Provide the [x, y] coordinate of the cell's center where the given text is located.  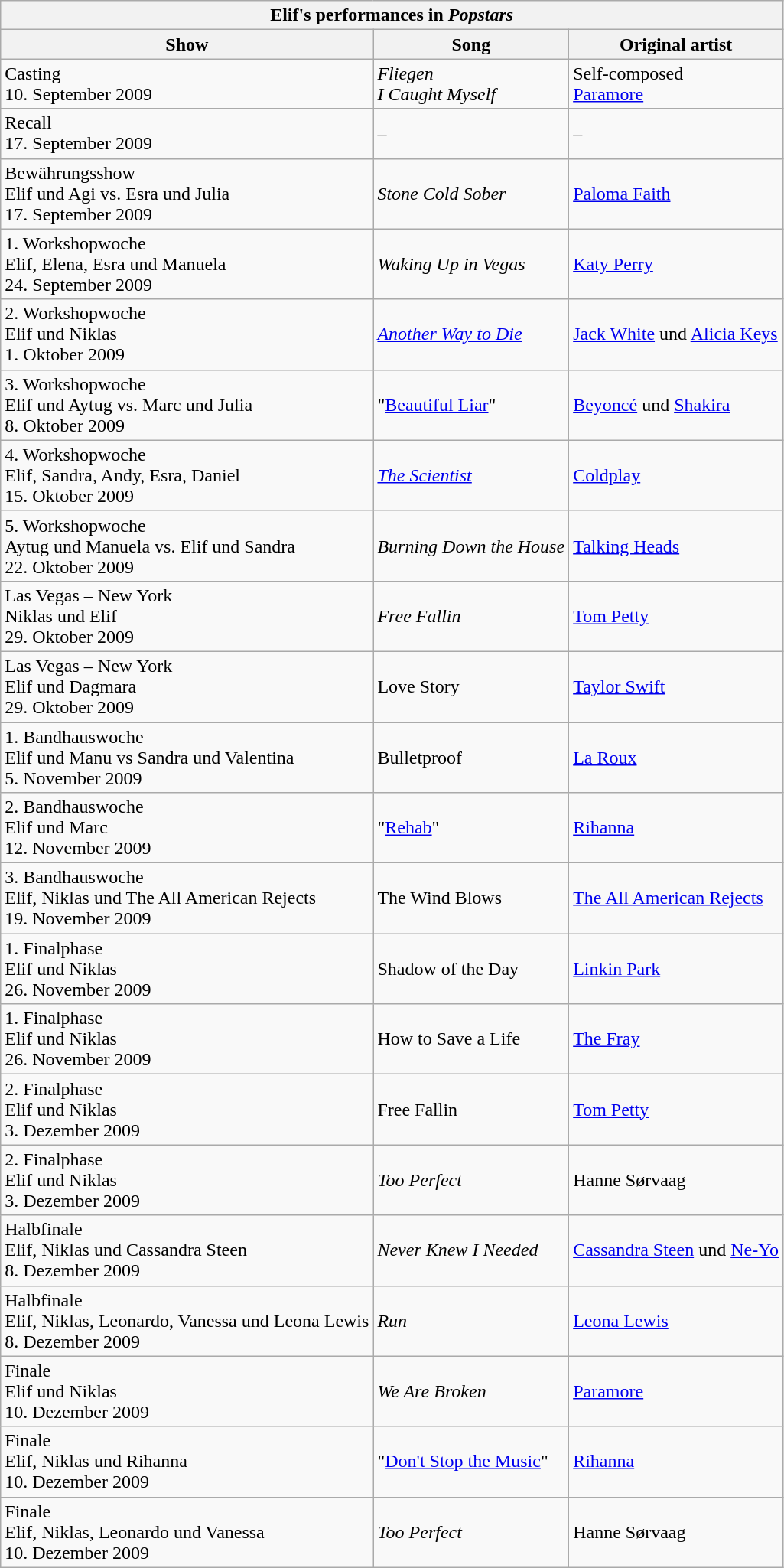
Show [187, 44]
Self-composed Paramore [676, 84]
Paloma Faith [676, 194]
3. Bandhauswoche Elif, Niklas und The All American Rejects 19. November 2009 [187, 898]
The Scientist [471, 475]
Love Story [471, 686]
Beyoncé und Shakira [676, 405]
Taylor Swift [676, 686]
2. Bandhauswoche Elif und Marc12. November 2009 [187, 828]
Song [471, 44]
Finale Elif, Niklas, Leonardo und Vanessa10. Dezember 2009 [187, 1532]
"Beautiful Liar" [471, 405]
4. Workshopwoche Elif, Sandra, Andy, Esra, Daniel15. Oktober 2009 [187, 475]
Halbfinale Elif, Niklas und Cassandra Steen8. Dezember 2009 [187, 1250]
Coldplay [676, 475]
Talking Heads [676, 546]
Stone Cold Sober [471, 194]
Shadow of the Day [471, 969]
Linkin Park [676, 969]
How to Save a Life [471, 1039]
3. Workshopwoche Elif und Aytug vs. Marc und Julia8. Oktober 2009 [187, 405]
Elif's performances in Popstars [392, 15]
The All American Rejects [676, 898]
Las Vegas – New York Niklas und Elif29. Oktober 2009 [187, 616]
Original artist [676, 44]
1. Workshopwoche Elif, Elena, Esra und Manuela24. September 2009 [187, 264]
Another Way to Die [471, 334]
Las Vegas – New York Elif und Dagmara29. Oktober 2009 [187, 686]
The Fray [676, 1039]
Halbfinale Elif, Niklas, Leonardo, Vanessa und Leona Lewis 8. Dezember 2009 [187, 1321]
5. Workshopwoche Aytug und Manuela vs. Elif und Sandra22. Oktober 2009 [187, 546]
2. Workshopwoche Elif und Niklas1. Oktober 2009 [187, 334]
"Rehab" [471, 828]
Bewährungsshow Elif und Agi vs. Esra und Julia17. September 2009 [187, 194]
"Don't Stop the Music" [471, 1462]
Casting10. September 2009 [187, 84]
Recall17. September 2009 [187, 133]
Bulletproof [471, 758]
Cassandra Steen und Ne-Yo [676, 1250]
Leona Lewis [676, 1321]
Burning Down the House [471, 546]
We Are Broken [471, 1391]
Fliegen I Caught Myself [471, 84]
Katy Perry [676, 264]
La Roux [676, 758]
Jack White und Alicia Keys [676, 334]
The Wind Blows [471, 898]
1. Bandhauswoche Elif und Manu vs Sandra und Valentina5. November 2009 [187, 758]
Waking Up in Vegas [471, 264]
Paramore [676, 1391]
Never Knew I Needed [471, 1250]
Finale Elif und Niklas10. Dezember 2009 [187, 1391]
Finale Elif, Niklas und Rihanna10. Dezember 2009 [187, 1462]
Run [471, 1321]
